Return the (x, y) coordinate for the center point of the cell that contains the specified text.  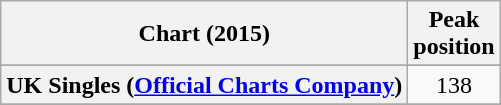
UK Singles (Official Charts Company) (204, 85)
Peak position (454, 34)
138 (454, 85)
Chart (2015) (204, 34)
